Return [x, y] of the center of cell containing provided text 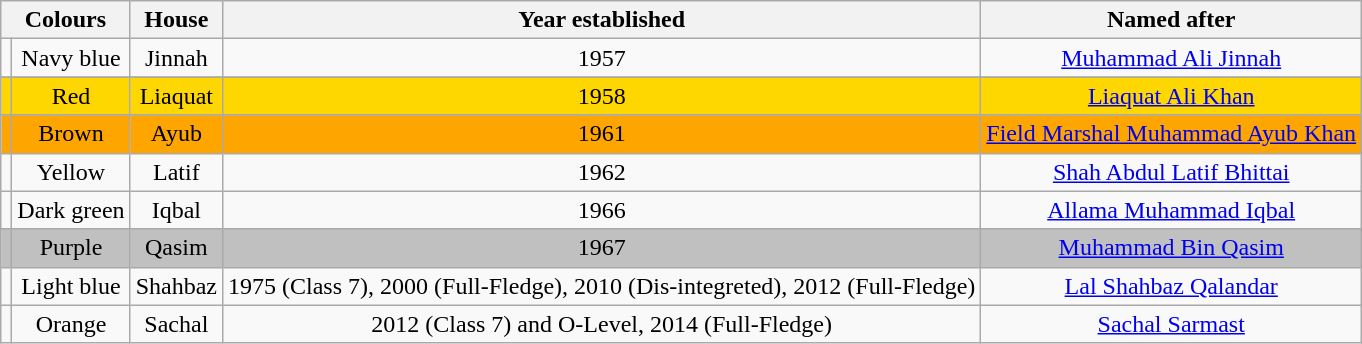
Purple [71, 248]
Shahbaz [176, 286]
1967 [602, 248]
Dark green [71, 210]
Colours [66, 20]
Brown [71, 134]
Muhammad Bin Qasim [1172, 248]
Year established [602, 20]
1961 [602, 134]
Qasim [176, 248]
Jinnah [176, 58]
Sachal Sarmast [1172, 324]
Red [71, 96]
Shah Abdul Latif Bhittai [1172, 172]
Allama Muhammad Iqbal [1172, 210]
Navy blue [71, 58]
House [176, 20]
1962 [602, 172]
Ayub [176, 134]
Sachal [176, 324]
Latif [176, 172]
Muhammad Ali Jinnah [1172, 58]
Liaquat [176, 96]
Liaquat Ali Khan [1172, 96]
Yellow [71, 172]
Lal Shahbaz Qalandar [1172, 286]
1958 [602, 96]
Orange [71, 324]
1957 [602, 58]
2012 (Class 7) and O-Level, 2014 (Full-Fledge) [602, 324]
1975 (Class 7), 2000 (Full-Fledge), 2010 (Dis-integreted), 2012 (Full-Fledge) [602, 286]
Field Marshal Muhammad Ayub Khan [1172, 134]
Light blue [71, 286]
Iqbal [176, 210]
Named after [1172, 20]
1966 [602, 210]
